From the cell containing the given text, extract its center point as [x, y] coordinate. 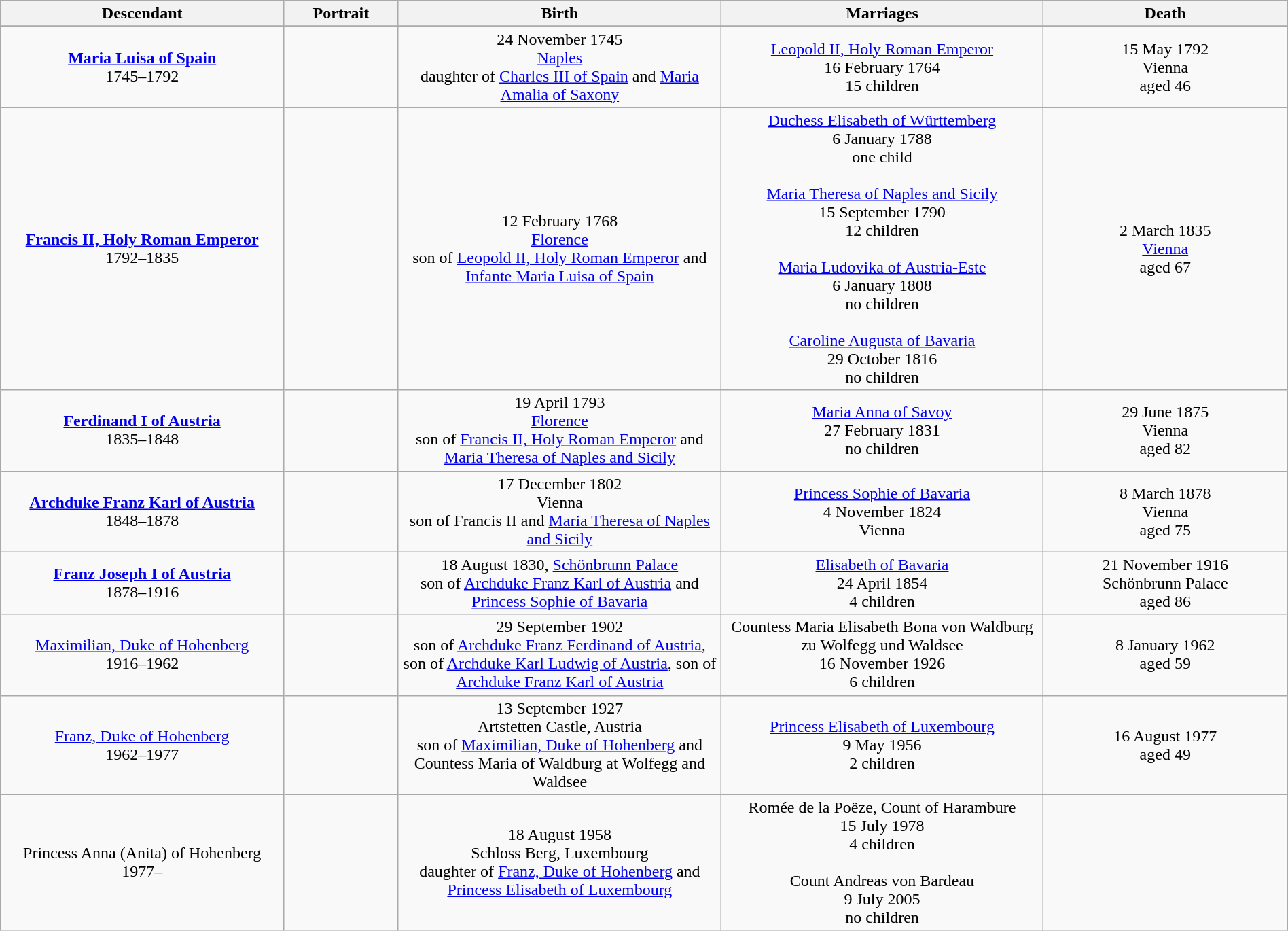
Princess Elisabeth of Luxembourg9 May 19562 children [882, 745]
8 January 1962aged 59 [1165, 655]
Franz, Duke of Hohenberg1962–1977 [143, 745]
19 April 1793Florenceson of Francis II, Holy Roman Emperor and Maria Theresa of Naples and Sicily [560, 431]
Countess Maria Elisabeth Bona von Waldburg zu Wolfegg und Waldsee16 November 19266 children [882, 655]
17 December 1802Viennason of Francis II and Maria Theresa of Naples and Sicily [560, 511]
2 March 1835Viennaaged 67 [1165, 249]
Marriages [882, 14]
24 November 1745Naplesdaughter of Charles III of Spain and Maria Amalia of Saxony [560, 67]
Portrait [341, 14]
Maria Anna of Savoy27 February 1831no children [882, 431]
Ferdinand I of Austria1835–1848 [143, 431]
Leopold II, Holy Roman Emperor16 February 176415 children [882, 67]
Franz Joseph I of Austria1878–1916 [143, 583]
Maximilian, Duke of Hohenberg1916–1962 [143, 655]
29 June 1875Viennaaged 82 [1165, 431]
18 August 1958Schloss Berg, Luxembourgdaughter of Franz, Duke of Hohenberg and Princess Elisabeth of Luxembourg [560, 862]
Maria Luisa of Spain1745–1792 [143, 67]
Romée de la Poëze, Count of Harambure15 July 19784 childrenCount Andreas von Bardeau 9 July 2005no children [882, 862]
29 September 1902son of Archduke Franz Ferdinand of Austria, son of Archduke Karl Ludwig of Austria, son of Archduke Franz Karl of Austria [560, 655]
12 February 1768Florenceson of Leopold II, Holy Roman Emperor and Infante Maria Luisa of Spain [560, 249]
Descendant [143, 14]
18 August 1830, Schönbrunn Palaceson of Archduke Franz Karl of Austria and Princess Sophie of Bavaria [560, 583]
21 November 1916Schönbrunn Palaceaged 86 [1165, 583]
Birth [560, 14]
8 March 1878Viennaaged 75 [1165, 511]
15 May 1792Viennaaged 46 [1165, 67]
Princess Anna (Anita) of Hohenberg1977– [143, 862]
Death [1165, 14]
Francis II, Holy Roman Emperor 1792–1835 [143, 249]
Princess Sophie of Bavaria4 November 1824Vienna [882, 511]
Archduke Franz Karl of Austria1848–1878 [143, 511]
13 September 1927Artstetten Castle, Austriason of Maximilian, Duke of Hohenberg and Countess Maria of Waldburg at Wolfegg and Waldsee [560, 745]
16 August 1977aged 49 [1165, 745]
Elisabeth of Bavaria24 April 18544 children [882, 583]
